Determine the [X, Y] coordinate at the center of the cell enclosing the given text.  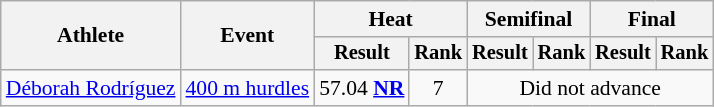
Déborah Rodríguez [91, 88]
57.04 NR [362, 88]
400 m hurdles [248, 88]
Final [652, 19]
Event [248, 36]
Did not advance [590, 88]
Semifinal [528, 19]
Athlete [91, 36]
7 [438, 88]
Heat [390, 19]
